Identify which cell holds the provided text, then report its [x, y] central coordinate. 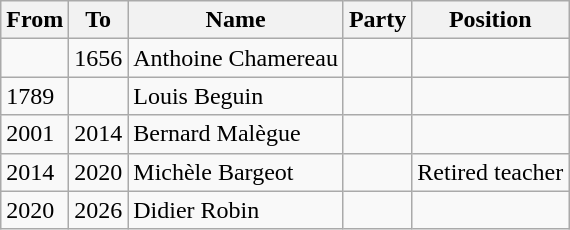
2026 [98, 210]
Anthoine Chamereau [236, 58]
1656 [98, 58]
To [98, 20]
Position [490, 20]
Party [377, 20]
From [35, 20]
Name [236, 20]
Retired teacher [490, 172]
1789 [35, 96]
Bernard Malègue [236, 134]
2001 [35, 134]
Louis Beguin [236, 96]
Michèle Bargeot [236, 172]
Didier Robin [236, 210]
